Identify which cell holds the provided text, then report its (X, Y) central coordinate. 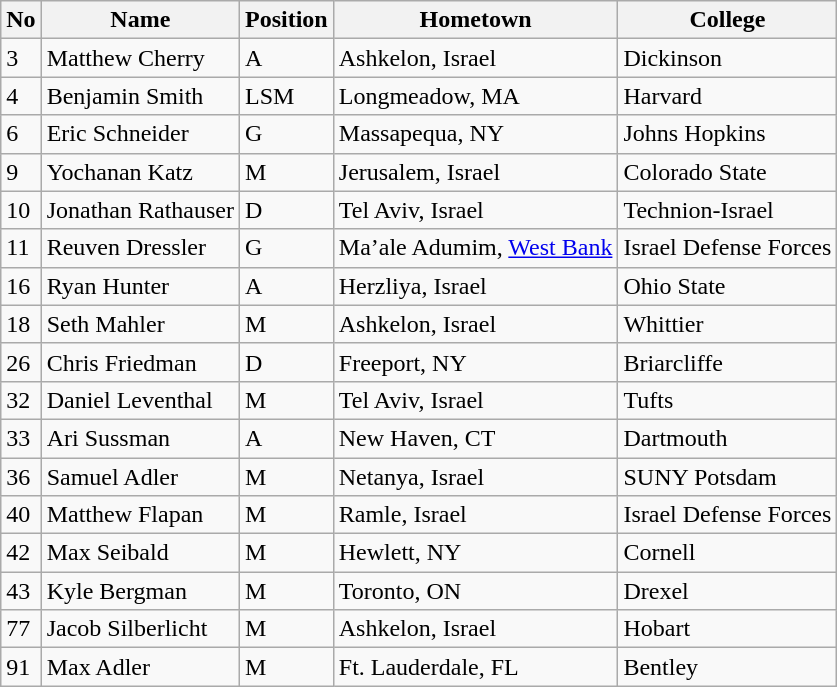
Jacob Silberlicht (140, 629)
Max Seibald (140, 553)
Ft. Lauderdale, FL (476, 667)
Tufts (728, 400)
3 (21, 58)
Hometown (476, 20)
Daniel Leventhal (140, 400)
Dartmouth (728, 438)
Dickinson (728, 58)
Reuven Dressler (140, 248)
18 (21, 324)
Herzliya, Israel (476, 286)
Harvard (728, 96)
Benjamin Smith (140, 96)
SUNY Potsdam (728, 477)
Ryan Hunter (140, 286)
Ma’ale Adumim, West Bank (476, 248)
Eric Schneider (140, 134)
LSM (287, 96)
Freeport, NY (476, 362)
10 (21, 210)
College (728, 20)
Longmeadow, MA (476, 96)
Bentley (728, 667)
33 (21, 438)
No (21, 20)
9 (21, 172)
Netanya, Israel (476, 477)
Hewlett, NY (476, 553)
16 (21, 286)
New Haven, CT (476, 438)
Cornell (728, 553)
Technion-Israel (728, 210)
43 (21, 591)
40 (21, 515)
77 (21, 629)
Matthew Cherry (140, 58)
Ohio State (728, 286)
Max Adler (140, 667)
Kyle Bergman (140, 591)
Toronto, ON (476, 591)
4 (21, 96)
Yochanan Katz (140, 172)
Samuel Adler (140, 477)
Ari Sussman (140, 438)
36 (21, 477)
32 (21, 400)
Chris Friedman (140, 362)
Position (287, 20)
Ramle, Israel (476, 515)
Matthew Flapan (140, 515)
Briarcliffe (728, 362)
Jerusalem, Israel (476, 172)
26 (21, 362)
42 (21, 553)
Jonathan Rathauser (140, 210)
Drexel (728, 591)
Name (140, 20)
Seth Mahler (140, 324)
6 (21, 134)
Massapequa, NY (476, 134)
Hobart (728, 629)
Johns Hopkins (728, 134)
11 (21, 248)
91 (21, 667)
Whittier (728, 324)
Colorado State (728, 172)
